Output the (x, y) coordinate of the center of the cell containing the given text.  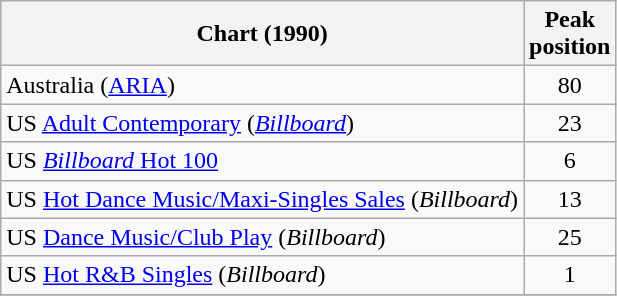
23 (570, 123)
80 (570, 85)
US Adult Contemporary (Billboard) (262, 123)
6 (570, 161)
Chart (1990) (262, 34)
Australia (ARIA) (262, 85)
US Hot R&B Singles (Billboard) (262, 275)
US Hot Dance Music/Maxi-Singles Sales (Billboard) (262, 199)
Peakposition (570, 34)
1 (570, 275)
25 (570, 237)
US Dance Music/Club Play (Billboard) (262, 237)
13 (570, 199)
US Billboard Hot 100 (262, 161)
